Return [X, Y] of the center of cell containing provided text 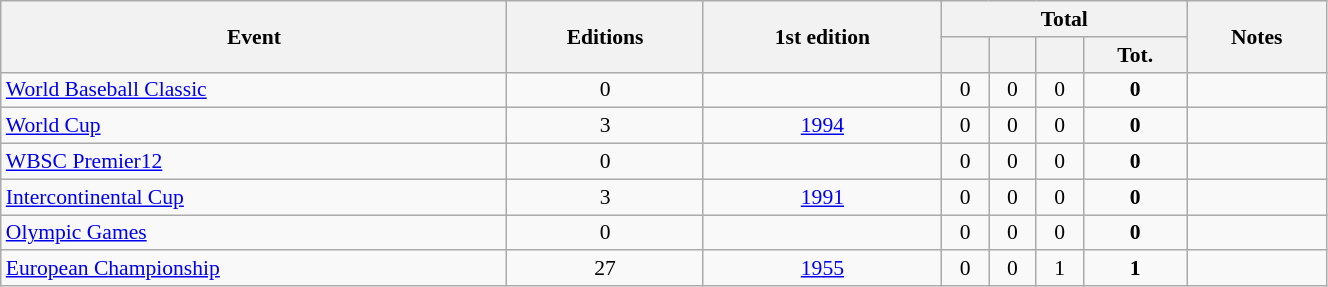
1955 [822, 269]
Total [1064, 19]
Event [254, 36]
1st edition [822, 36]
Intercontinental Cup [254, 197]
World Cup [254, 126]
Olympic Games [254, 233]
World Baseball Classic [254, 90]
Editions [605, 36]
European Championship [254, 269]
1991 [822, 197]
27 [605, 269]
Notes [1256, 36]
Tot. [1135, 55]
WBSC Premier12 [254, 162]
1994 [822, 126]
